Return [x, y] of the center of cell containing provided text 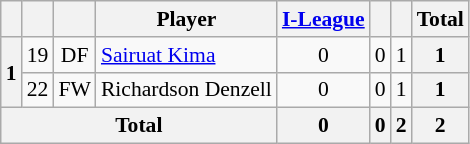
19 [38, 55]
22 [38, 90]
Sairuat Kima [186, 55]
I-League [324, 19]
Richardson Denzell [186, 90]
DF [74, 55]
Player [186, 19]
FW [74, 90]
